Extract the [x, y] coordinate from the center of the cell holding the provided text.  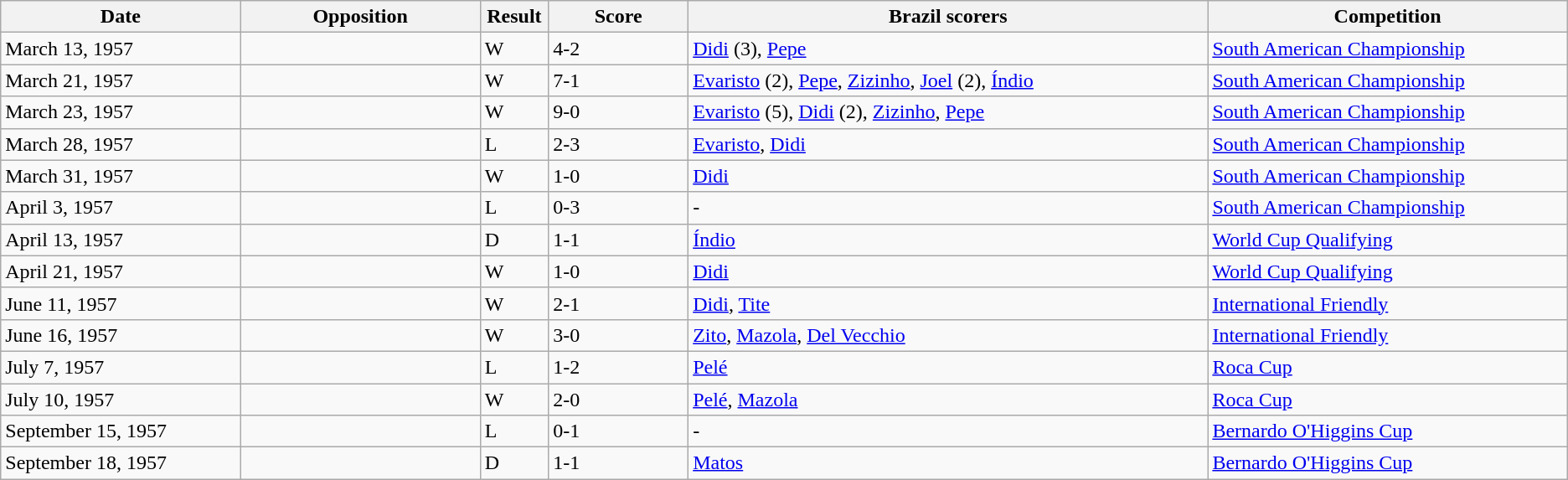
Zito, Mazola, Del Vecchio [948, 335]
March 13, 1957 [121, 49]
September 15, 1957 [121, 431]
March 23, 1957 [121, 112]
April 21, 1957 [121, 271]
September 18, 1957 [121, 463]
4-2 [618, 49]
2-1 [618, 303]
Competition [1387, 17]
Pelé, Mazola [948, 400]
Didi (3), Pepe [948, 49]
3-0 [618, 335]
Índio [948, 240]
Opposition [360, 17]
Didi, Tite [948, 303]
2-3 [618, 144]
March 31, 1957 [121, 176]
Evaristo (2), Pepe, Zizinho, Joel (2), Índio [948, 80]
Result [514, 17]
Date [121, 17]
2-0 [618, 400]
April 13, 1957 [121, 240]
March 21, 1957 [121, 80]
Pelé [948, 367]
Score [618, 17]
Matos [948, 463]
June 11, 1957 [121, 303]
Evaristo (5), Didi (2), Zizinho, Pepe [948, 112]
0-1 [618, 431]
April 3, 1957 [121, 208]
Evaristo, Didi [948, 144]
June 16, 1957 [121, 335]
July 7, 1957 [121, 367]
Brazil scorers [948, 17]
March 28, 1957 [121, 144]
July 10, 1957 [121, 400]
1-2 [618, 367]
9-0 [618, 112]
7-1 [618, 80]
0-3 [618, 208]
